For the text-containing cell, return its midpoint in [x, y] coordinate format. 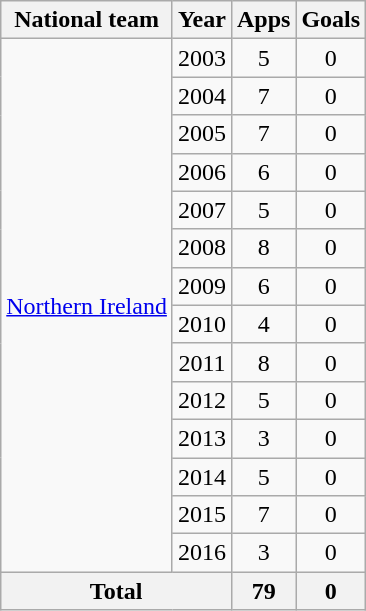
2007 [202, 210]
2016 [202, 553]
2011 [202, 362]
79 [263, 591]
Year [202, 20]
2006 [202, 172]
Goals [331, 20]
2003 [202, 58]
2013 [202, 438]
Northern Ireland [87, 306]
Apps [263, 20]
2015 [202, 515]
Total [116, 591]
2009 [202, 286]
2005 [202, 134]
2008 [202, 248]
2012 [202, 400]
National team [87, 20]
2010 [202, 324]
2014 [202, 477]
4 [263, 324]
2004 [202, 96]
